Capture the cell that displays the provided text and extract its [X, Y] central coordinate. 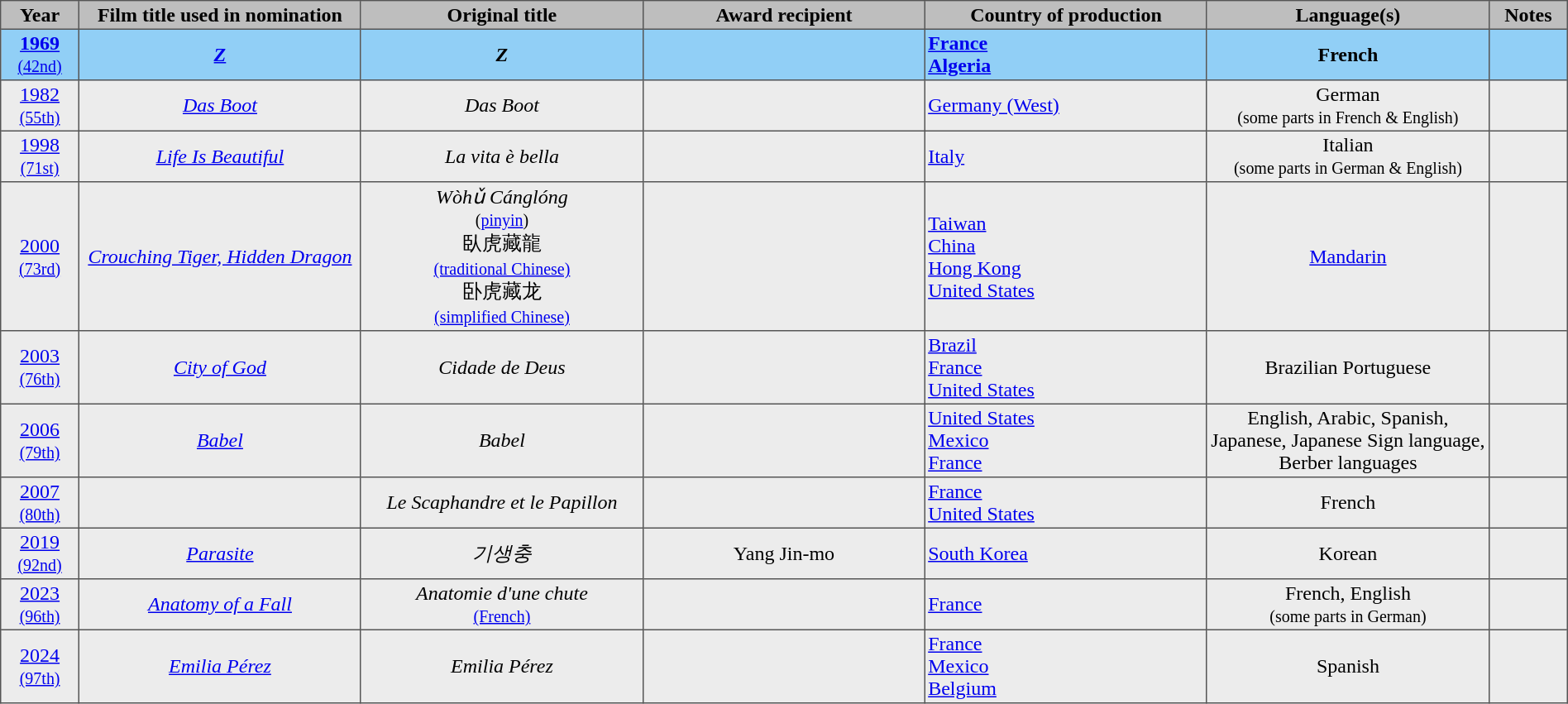
Original title [501, 15]
2003(76th) [40, 367]
Brazilian Portuguese [1348, 367]
English, Arabic, Spanish, Japanese, Japanese Sign language, Berber languages [1348, 440]
Korean [1348, 553]
Award recipient [784, 15]
2024(97th) [40, 666]
2023(96th) [40, 605]
Language(s) [1348, 15]
1982(55th) [40, 106]
Cidade de Deus [501, 367]
France Algeria [1065, 55]
Life Is Beautiful [220, 156]
Crouching Tiger, Hidden Dragon [220, 256]
기생충 [501, 553]
1998(71st) [40, 156]
France United States [1065, 503]
Taiwan China Hong Kong United States [1065, 256]
Film title used in nomination [220, 15]
La vita è bella [501, 156]
2000(73rd) [40, 256]
Mandarin [1348, 256]
France [1065, 605]
Country of production [1065, 15]
2007(80th) [40, 503]
Spanish [1348, 666]
Italian(some parts in German & English) [1348, 156]
2006(79th) [40, 440]
Anatomie d'une chute(French) [501, 605]
1969(42nd) [40, 55]
Italy [1065, 156]
South Korea [1065, 553]
France Mexico Belgium [1065, 666]
Yang Jin-mo [784, 553]
Anatomy of a Fall [220, 605]
Brazil France United States [1065, 367]
Germany (West) [1065, 106]
Le Scaphandre et le Papillon [501, 503]
German(some parts in French & English) [1348, 106]
2019(92nd) [40, 553]
Year [40, 15]
City of God [220, 367]
Notes [1528, 15]
Parasite [220, 553]
Wòhǔ Cánglóng(pinyin)臥虎藏龍(traditional Chinese)卧虎藏龙(simplified Chinese) [501, 256]
United States Mexico France [1065, 440]
French, English (some parts in German) [1348, 605]
